Provide the (x, y) coordinate of the cell's center where the given text is located.  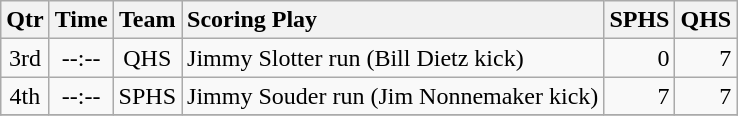
4th (25, 96)
Scoring Play (393, 20)
3rd (25, 58)
Team (147, 20)
Qtr (25, 20)
Jimmy Souder run (Jim Nonnemaker kick) (393, 96)
0 (640, 58)
Time (81, 20)
Jimmy Slotter run (Bill Dietz kick) (393, 58)
